Provide the [X, Y] coordinate of the cell's center where the given text is located.  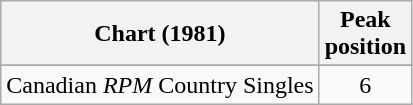
Peakposition [365, 34]
Canadian RPM Country Singles [160, 85]
6 [365, 85]
Chart (1981) [160, 34]
